Detect which cell encompasses the target text, then output its [x, y] center coordinate. 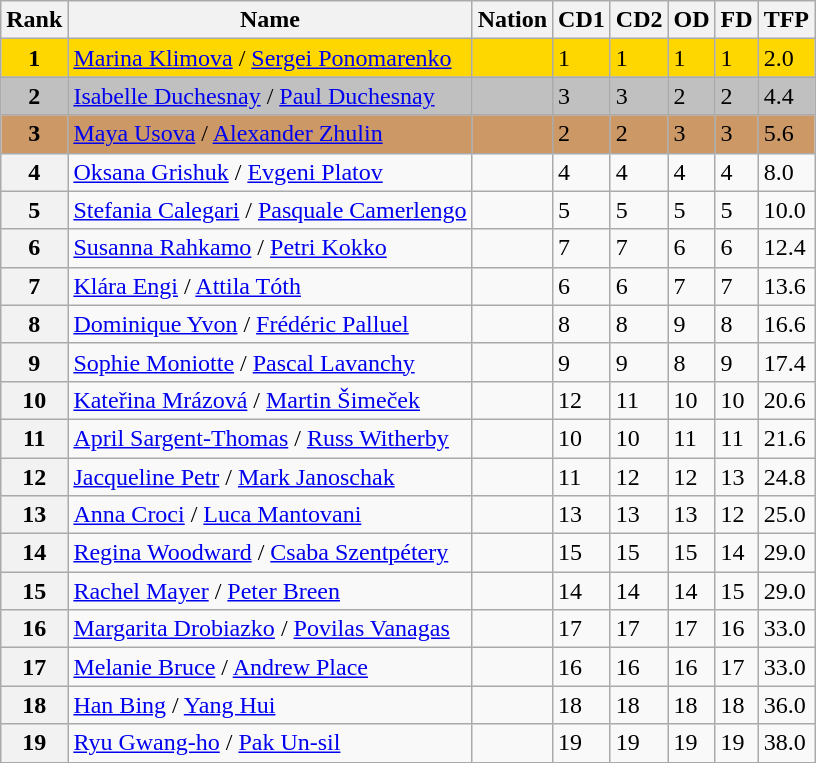
8.0 [786, 172]
13.6 [786, 286]
2.0 [786, 58]
Han Bing / Yang Hui [270, 705]
Isabelle Duchesnay / Paul Duchesnay [270, 96]
17.4 [786, 362]
Margarita Drobiazko / Povilas Vanagas [270, 629]
Susanna Rahkamo / Petri Kokko [270, 248]
12.4 [786, 248]
FD [736, 20]
Anna Croci / Luca Mantovani [270, 515]
Nation [512, 20]
16.6 [786, 324]
Sophie Moniotte / Pascal Lavanchy [270, 362]
4.4 [786, 96]
24.8 [786, 477]
25.0 [786, 515]
TFP [786, 20]
OD [692, 20]
Stefania Calegari / Pasquale Camerlengo [270, 210]
Kateřina Mrázová / Martin Šimeček [270, 400]
Name [270, 20]
21.6 [786, 438]
36.0 [786, 705]
Regina Woodward / Csaba Szentpétery [270, 553]
Oksana Grishuk / Evgeni Platov [270, 172]
Rank [34, 20]
CD1 [582, 20]
Jacqueline Petr / Mark Janoschak [270, 477]
Maya Usova / Alexander Zhulin [270, 134]
5.6 [786, 134]
Melanie Bruce / Andrew Place [270, 667]
38.0 [786, 743]
10.0 [786, 210]
Marina Klimova / Sergei Ponomarenko [270, 58]
April Sargent-Thomas / Russ Witherby [270, 438]
Ryu Gwang-ho / Pak Un-sil [270, 743]
Dominique Yvon / Frédéric Palluel [270, 324]
Klára Engi / Attila Tóth [270, 286]
20.6 [786, 400]
Rachel Mayer / Peter Breen [270, 591]
CD2 [639, 20]
